Output the [x, y] coordinate of the center of the cell containing the given text.  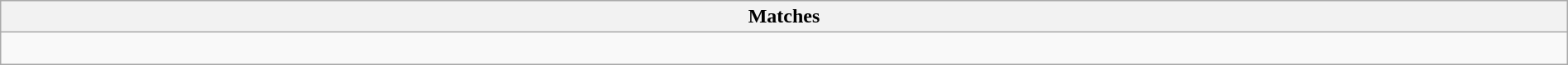
Matches [784, 17]
